Determine the (X, Y) coordinate at the center of the cell enclosing the given text.  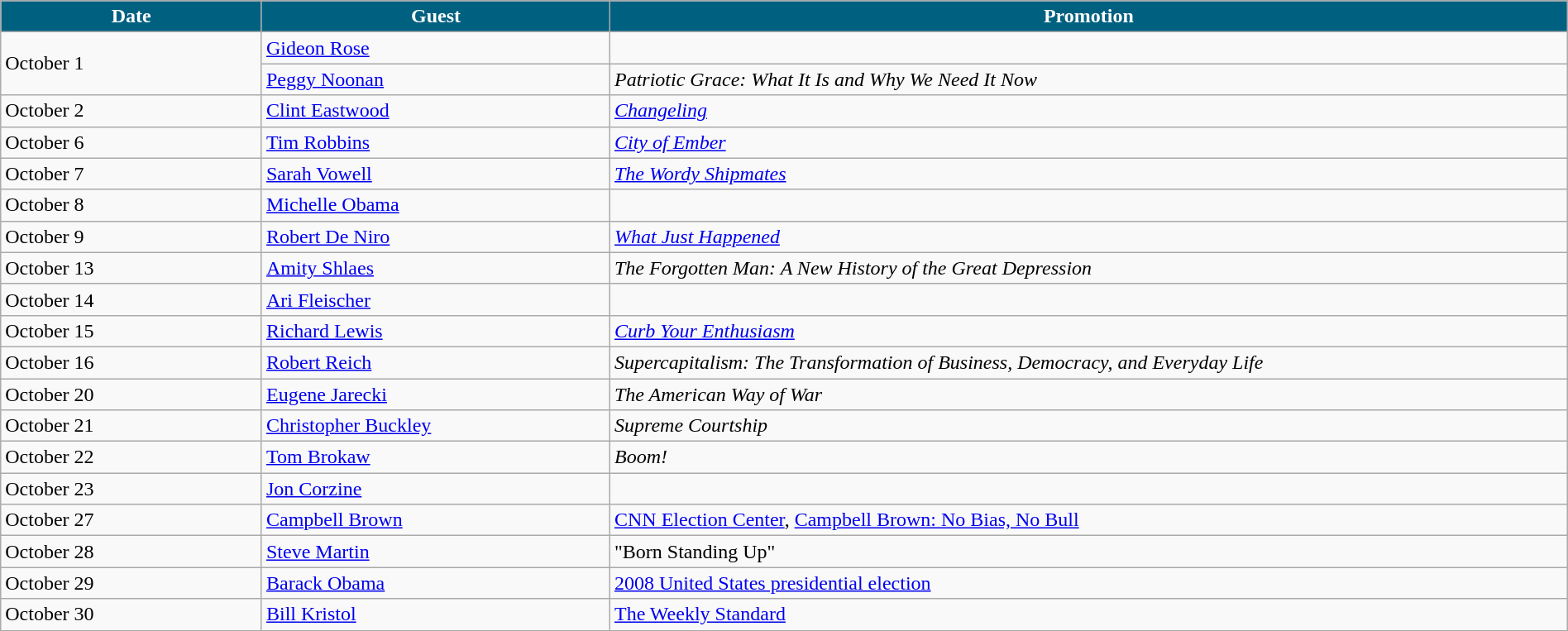
Gideon Rose (435, 48)
The Weekly Standard (1088, 614)
The Forgotten Man: A New History of the Great Depression (1088, 268)
Robert De Niro (435, 237)
Promotion (1088, 17)
October 6 (131, 142)
CNN Election Center, Campbell Brown: No Bias, No Bull (1088, 520)
The American Way of War (1088, 394)
Bill Kristol (435, 614)
October 1 (131, 64)
Richard Lewis (435, 331)
October 20 (131, 394)
Date (131, 17)
October 23 (131, 489)
Sarah Vowell (435, 174)
October 21 (131, 426)
Boom! (1088, 457)
October 29 (131, 583)
October 28 (131, 552)
Peggy Noonan (435, 79)
Curb Your Enthusiasm (1088, 331)
Jon Corzine (435, 489)
October 27 (131, 520)
The Wordy Shipmates (1088, 174)
Robert Reich (435, 362)
October 7 (131, 174)
October 30 (131, 614)
Steve Martin (435, 552)
Tom Brokaw (435, 457)
Ari Fleischer (435, 299)
Amity Shlaes (435, 268)
Changeling (1088, 111)
Eugene Jarecki (435, 394)
City of Ember (1088, 142)
What Just Happened (1088, 237)
Supreme Courtship (1088, 426)
October 13 (131, 268)
Tim Robbins (435, 142)
October 9 (131, 237)
October 2 (131, 111)
October 8 (131, 205)
October 22 (131, 457)
Supercapitalism: The Transformation of Business, Democracy, and Everyday Life (1088, 362)
Michelle Obama (435, 205)
Campbell Brown (435, 520)
2008 United States presidential election (1088, 583)
"Born Standing Up" (1088, 552)
October 15 (131, 331)
Christopher Buckley (435, 426)
Clint Eastwood (435, 111)
October 16 (131, 362)
October 14 (131, 299)
Guest (435, 17)
Patriotic Grace: What It Is and Why We Need It Now (1088, 79)
Barack Obama (435, 583)
